Return the (X, Y) coordinate for the center point of the cell that contains the specified text.  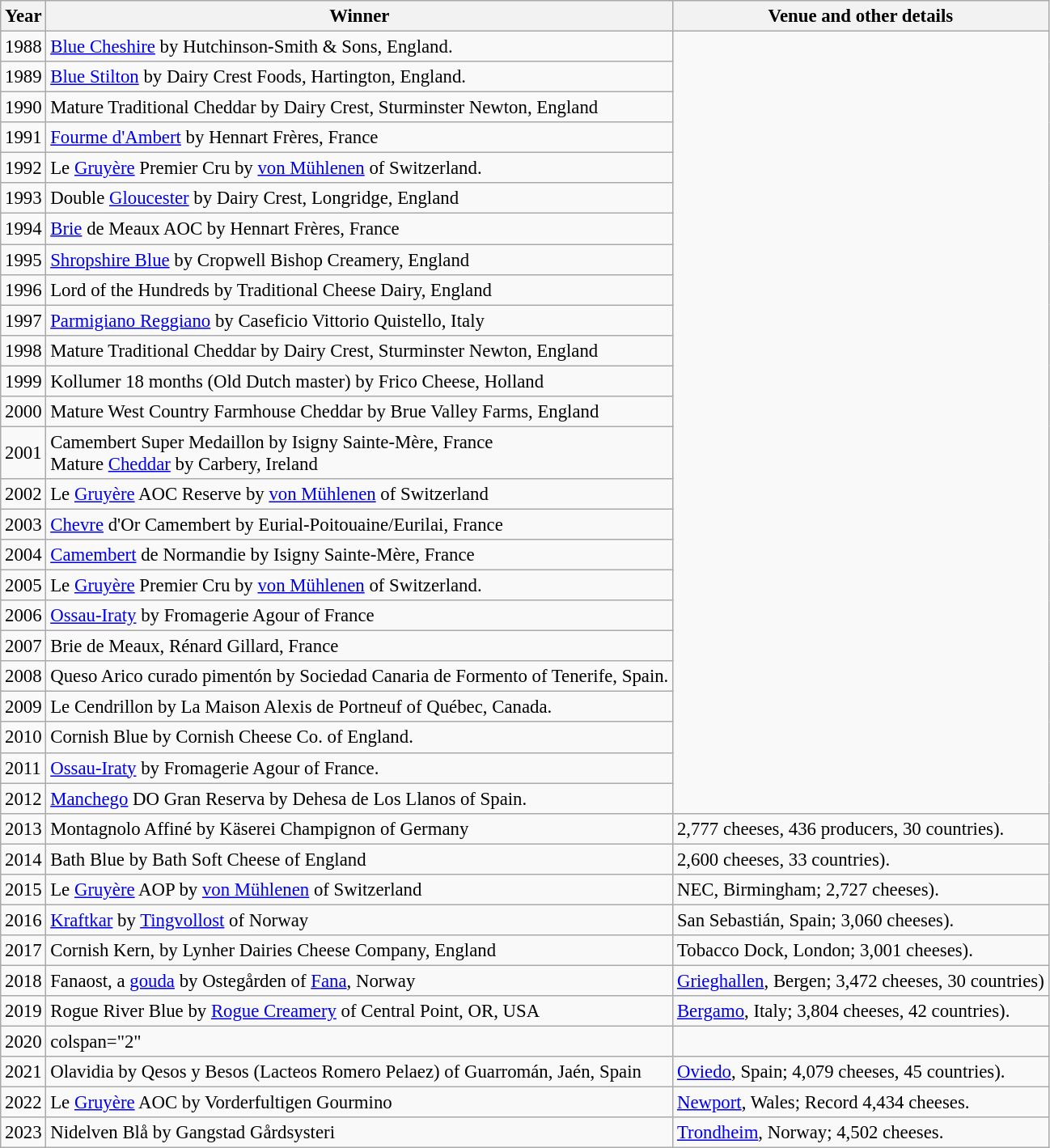
2022 (23, 1103)
2023 (23, 1133)
Kollumer 18 months (Old Dutch master) by Frico Cheese, Holland (359, 381)
Fourme d'Ambert by Hennart Frères, France (359, 138)
2005 (23, 586)
Cornish Kern, by Lynher Dairies Cheese Company, England (359, 951)
2,777 cheeses, 436 producers, 30 countries). (861, 828)
Bath Blue by Bath Soft Cheese of England (359, 859)
Blue Cheshire by Hutchinson-Smith & Sons, England. (359, 47)
2015 (23, 890)
Ossau-Iraty by Fromagerie Agour of France (359, 616)
Le Gruyère AOC Reserve by von Mühlenen of Switzerland (359, 494)
1990 (23, 108)
2017 (23, 951)
1994 (23, 229)
2004 (23, 555)
1988 (23, 47)
1999 (23, 381)
2010 (23, 738)
Le Cendrillon by La Maison Alexis de Portneuf of Québec, Canada. (359, 707)
Shropshire Blue by Cropwell Bishop Creamery, England (359, 260)
2012 (23, 799)
Brie de Meaux AOC by Hennart Frères, France (359, 229)
2007 (23, 646)
Montagnolo Affiné by Käserei Champignon of Germany (359, 828)
Ossau-Iraty by Fromagerie Agour of France. (359, 768)
Kraftkar by Tingvollost of Norway (359, 920)
Chevre d'Or Camembert by Eurial-Poitouaine/Eurilai, France (359, 524)
Camembert Super Medaillon by Isigny Sainte-Mère, France Mature Cheddar by Carbery, Ireland (359, 453)
2,600 cheeses, 33 countries). (861, 859)
Manchego DO Gran Reserva by Dehesa de Los Llanos of Spain. (359, 799)
1995 (23, 260)
2013 (23, 828)
2020 (23, 1042)
Cornish Blue by Cornish Cheese Co. of England. (359, 738)
2016 (23, 920)
Venue and other details (861, 16)
Year (23, 16)
Bergamo, Italy; 3,804 cheeses, 42 countries). (861, 1011)
2003 (23, 524)
Rogue River Blue by Rogue Creamery of Central Point, OR, USA (359, 1011)
Newport, Wales; Record 4,434 cheeses. (861, 1103)
2002 (23, 494)
2000 (23, 412)
Fanaost, a gouda by Ostegården of Fana, Norway (359, 981)
2009 (23, 707)
Trondheim, Norway; 4,502 cheeses. (861, 1133)
Brie de Meaux, Rénard Gillard, France (359, 646)
Camembert de Normandie by Isigny Sainte-Mère, France (359, 555)
Mature West Country Farmhouse Cheddar by Brue Valley Farms, England (359, 412)
2021 (23, 1072)
Blue Stilton by Dairy Crest Foods, Hartington, England. (359, 77)
2001 (23, 453)
2008 (23, 676)
NEC, Birmingham; 2,727 cheeses). (861, 890)
Le Gruyère AOC by Vorderfultigen Gourmino (359, 1103)
1997 (23, 320)
Lord of the Hundreds by Traditional Cheese Dairy, England (359, 290)
Tobacco Dock, London; 3,001 cheeses). (861, 951)
1993 (23, 198)
1998 (23, 350)
1992 (23, 168)
Double Gloucester by Dairy Crest, Longridge, England (359, 198)
Winner (359, 16)
2006 (23, 616)
2019 (23, 1011)
Olavidia by Qesos y Besos (Lacteos Romero Pelaez) of Guarromán, Jaén, Spain (359, 1072)
Queso Arico curado pimentón by Sociedad Canaria de Formento of Tenerife, Spain. (359, 676)
Grieghallen, Bergen; 3,472 cheeses, 30 countries) (861, 981)
1991 (23, 138)
San Sebastián, Spain; 3,060 cheeses). (861, 920)
2014 (23, 859)
colspan="2" (359, 1042)
Le Gruyère AOP by von Mühlenen of Switzerland (359, 890)
Nidelven Blå by Gangstad Gårdsysteri (359, 1133)
2018 (23, 981)
1996 (23, 290)
Parmigiano Reggiano by Caseficio Vittorio Quistello, Italy (359, 320)
2011 (23, 768)
1989 (23, 77)
Oviedo, Spain; 4,079 cheeses, 45 countries). (861, 1072)
